Extract the (x, y) coordinate from the center of the cell holding the provided text.  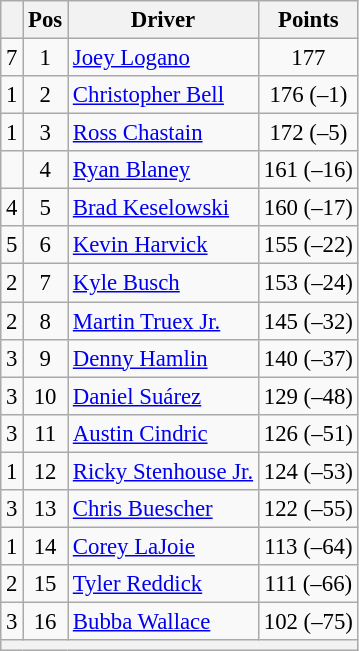
Corey LaJoie (164, 546)
6 (46, 245)
15 (46, 584)
Austin Cindric (164, 433)
10 (46, 396)
Brad Keselowski (164, 208)
129 (–48) (308, 396)
Chris Buescher (164, 509)
Christopher Bell (164, 95)
126 (–51) (308, 433)
Joey Logano (164, 58)
Bubba Wallace (164, 621)
11 (46, 433)
Tyler Reddick (164, 584)
102 (–75) (308, 621)
14 (46, 546)
122 (–55) (308, 509)
Ross Chastain (164, 133)
Kyle Busch (164, 283)
113 (–64) (308, 546)
155 (–22) (308, 245)
111 (–66) (308, 584)
Martin Truex Jr. (164, 321)
161 (–16) (308, 170)
172 (–5) (308, 133)
Points (308, 20)
Daniel Suárez (164, 396)
Pos (46, 20)
13 (46, 509)
Kevin Harvick (164, 245)
Denny Hamlin (164, 358)
16 (46, 621)
153 (–24) (308, 283)
8 (46, 321)
9 (46, 358)
Ryan Blaney (164, 170)
12 (46, 471)
124 (–53) (308, 471)
Ricky Stenhouse Jr. (164, 471)
Driver (164, 20)
177 (308, 58)
160 (–17) (308, 208)
140 (–37) (308, 358)
176 (–1) (308, 95)
145 (–32) (308, 321)
